From the cell containing the given text, extract its center point as (x, y) coordinate. 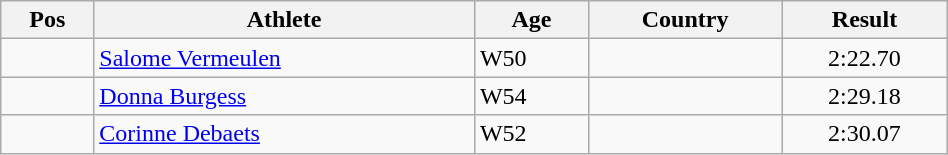
Salome Vermeulen (284, 58)
2:30.07 (865, 134)
Country (686, 20)
Pos (48, 20)
Athlete (284, 20)
W50 (531, 58)
Donna Burgess (284, 96)
Corinne Debaets (284, 134)
2:22.70 (865, 58)
Result (865, 20)
W52 (531, 134)
Age (531, 20)
W54 (531, 96)
2:29.18 (865, 96)
